Extract the (X, Y) coordinate from the center of the cell holding the provided text.  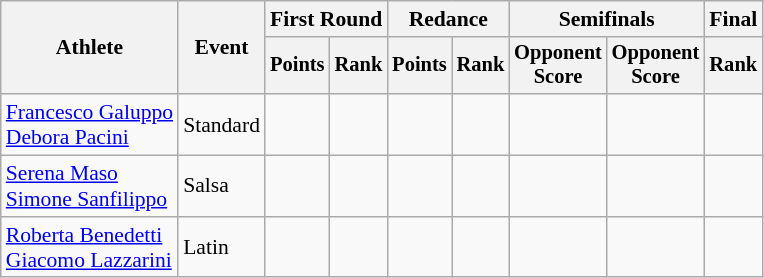
Serena MasoSimone Sanfilippo (90, 186)
Francesco GaluppoDebora Pacini (90, 124)
Semifinals (606, 19)
Standard (222, 124)
First Round (326, 19)
Roberta BenedettiGiacomo Lazzarini (90, 248)
Event (222, 48)
Latin (222, 248)
Redance (448, 19)
Final (733, 19)
Salsa (222, 186)
Athlete (90, 48)
